Return [X, Y] of the center of cell containing provided text 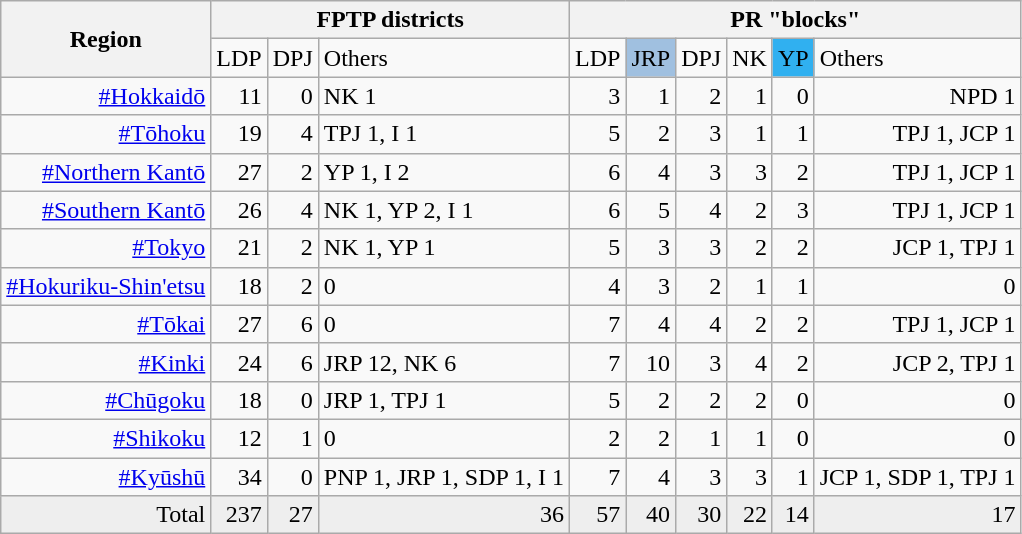
#Hokkaidō [106, 96]
36 [444, 515]
#Tōhoku [106, 134]
11 [239, 96]
Region [106, 39]
JRP 12, NK 6 [444, 362]
JRP 1, TPJ 1 [444, 400]
17 [918, 515]
YP 1, I 2 [444, 172]
JCP 1, SDP 1, TPJ 1 [918, 477]
30 [702, 515]
Total [106, 515]
PR "blocks" [795, 20]
NK 1, YP 2, I 1 [444, 210]
#Northern Kantō [106, 172]
22 [750, 515]
12 [239, 438]
NK [750, 58]
FPTP districts [390, 20]
#Southern Kantō [106, 210]
NK 1 [444, 96]
#Hokuriku-Shin'etsu [106, 286]
34 [239, 477]
21 [239, 248]
40 [651, 515]
NPD 1 [918, 96]
#Shikoku [106, 438]
YP [793, 58]
NK 1, YP 1 [444, 248]
#Tōkai [106, 324]
237 [239, 515]
14 [793, 515]
PNP 1, JRP 1, SDP 1, I 1 [444, 477]
19 [239, 134]
#Tokyo [106, 248]
#Kyūshū [106, 477]
JRP [651, 58]
JCP 1, TPJ 1 [918, 248]
#Chūgoku [106, 400]
24 [239, 362]
#Kinki [106, 362]
JCP 2, TPJ 1 [918, 362]
26 [239, 210]
TPJ 1, I 1 [444, 134]
57 [597, 515]
10 [651, 362]
